Extract the (X, Y) coordinate from the center of the cell holding the provided text.  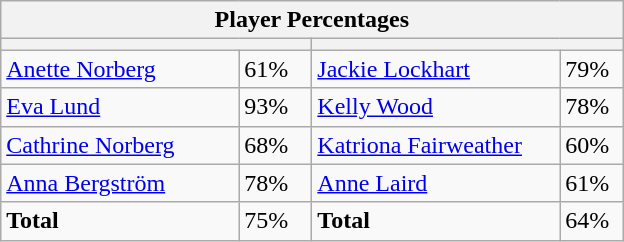
64% (592, 221)
Anna Bergström (120, 183)
Kelly Wood (436, 107)
Anne Laird (436, 183)
Player Percentages (312, 20)
60% (592, 145)
Anette Norberg (120, 69)
79% (592, 69)
75% (276, 221)
Katriona Fairweather (436, 145)
68% (276, 145)
93% (276, 107)
Jackie Lockhart (436, 69)
Cathrine Norberg (120, 145)
Eva Lund (120, 107)
